Identify which cell holds the provided text, then report its (x, y) central coordinate. 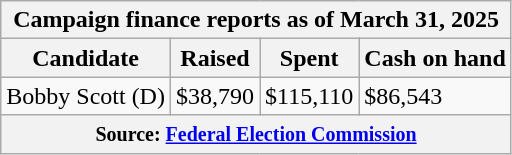
Campaign finance reports as of March 31, 2025 (256, 20)
$115,110 (310, 96)
Cash on hand (435, 58)
Candidate (86, 58)
$86,543 (435, 96)
Bobby Scott (D) (86, 96)
$38,790 (214, 96)
Source: Federal Election Commission (256, 134)
Spent (310, 58)
Raised (214, 58)
